Return [X, Y] of the center of cell containing provided text 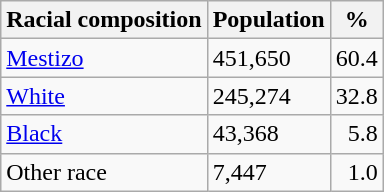
245,274 [268, 96]
43,368 [268, 134]
1.0 [356, 172]
7,447 [268, 172]
White [104, 96]
5.8 [356, 134]
% [356, 20]
Mestizo [104, 58]
32.8 [356, 96]
Other race [104, 172]
Racial composition [104, 20]
60.4 [356, 58]
Population [268, 20]
451,650 [268, 58]
Black [104, 134]
